Capture the cell that displays the provided text and extract its [X, Y] central coordinate. 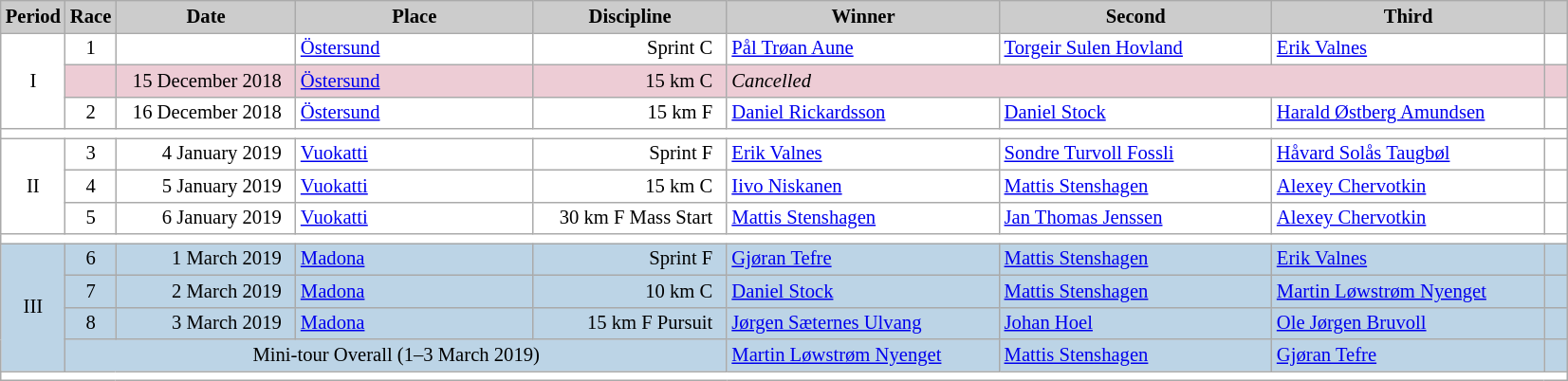
Race [91, 16]
8 [91, 323]
16 December 2018 [206, 113]
Pål Trøan Aune [863, 48]
6 [91, 259]
1 March 2019 [206, 259]
Winner [863, 16]
Cancelled [1135, 81]
2 [91, 113]
Jan Thomas Jenssen [1136, 218]
Third [1408, 16]
Date [206, 16]
Sondre Turvoll Fossli [1136, 154]
5 [91, 218]
10 km C [630, 291]
Torgeir Sulen Hovland [1136, 48]
4 [91, 186]
4 January 2019 [206, 154]
I [33, 80]
II [33, 186]
Ole Jørgen Bruvoll [1408, 323]
5 January 2019 [206, 186]
III [33, 307]
Håvard Solås Taugbøl [1408, 154]
3 [91, 154]
15 km F Pursuit [630, 323]
Mini-tour Overall (1–3 March 2019) [397, 355]
Daniel Rickardsson [863, 113]
6 January 2019 [206, 218]
Iivo Niskanen [863, 186]
2 March 2019 [206, 291]
15 December 2018 [206, 81]
30 km F Mass Start [630, 218]
Discipline [630, 16]
1 [91, 48]
3 March 2019 [206, 323]
Harald Østberg Amundsen [1408, 113]
Sprint C [630, 48]
Place [415, 16]
Period [33, 16]
7 [91, 291]
15 km F [630, 113]
Johan Hoel [1136, 323]
Jørgen Sæternes Ulvang [863, 323]
Second [1136, 16]
